Extract the [x, y] coordinate from the center of the cell holding the provided text.  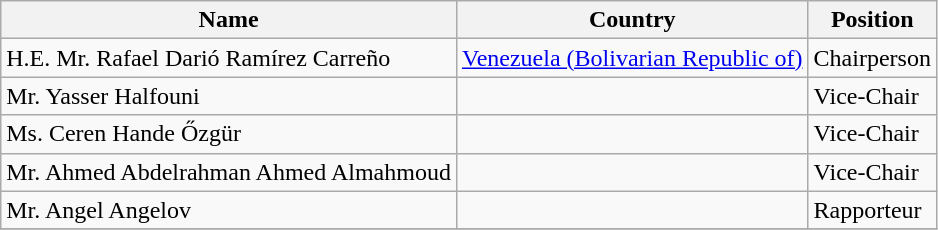
Venezuela (Bolivarian Republic of) [632, 58]
H.E. Mr. Rafael Darió Ramírez Carreño [229, 58]
Mr. Yasser Halfouni [229, 96]
Position [872, 20]
Ms. Ceren Hande Őzgür [229, 134]
Country [632, 20]
Mr. Ahmed Abdelrahman Ahmed Almahmoud [229, 172]
Mr. Angel Angelov [229, 210]
Rapporteur [872, 210]
Name [229, 20]
Chairperson [872, 58]
